Return (X, Y) of the center of cell containing provided text 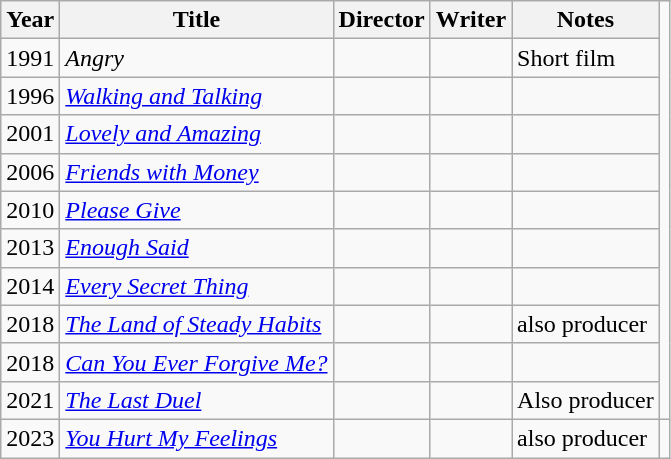
Every Secret Thing (196, 286)
2013 (30, 248)
2014 (30, 286)
Please Give (196, 210)
Walking and Talking (196, 96)
You Hurt My Feelings (196, 438)
Friends with Money (196, 172)
2021 (30, 400)
Can You Ever Forgive Me? (196, 362)
Lovely and Amazing (196, 134)
Enough Said (196, 248)
Angry (196, 58)
Notes (586, 20)
2010 (30, 210)
Also producer (586, 400)
1996 (30, 96)
The Land of Steady Habits (196, 324)
Short film (586, 58)
Title (196, 20)
2006 (30, 172)
The Last Duel (196, 400)
2023 (30, 438)
Year (30, 20)
1991 (30, 58)
2001 (30, 134)
Director (382, 20)
Writer (470, 20)
